From the cell containing the given text, extract its center point as (X, Y) coordinate. 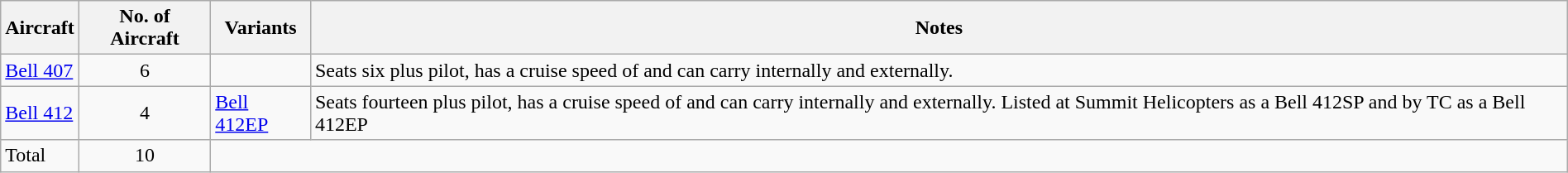
6 (144, 70)
10 (144, 156)
Seats six plus pilot, has a cruise speed of and can carry internally and externally. (939, 70)
Aircraft (40, 28)
Bell 412 (40, 113)
Notes (939, 28)
Bell 407 (40, 70)
4 (144, 113)
Variants (261, 28)
Bell 412EP (261, 113)
Total (40, 156)
No. of Aircraft (144, 28)
